Identify which cell holds the provided text, then report its [x, y] central coordinate. 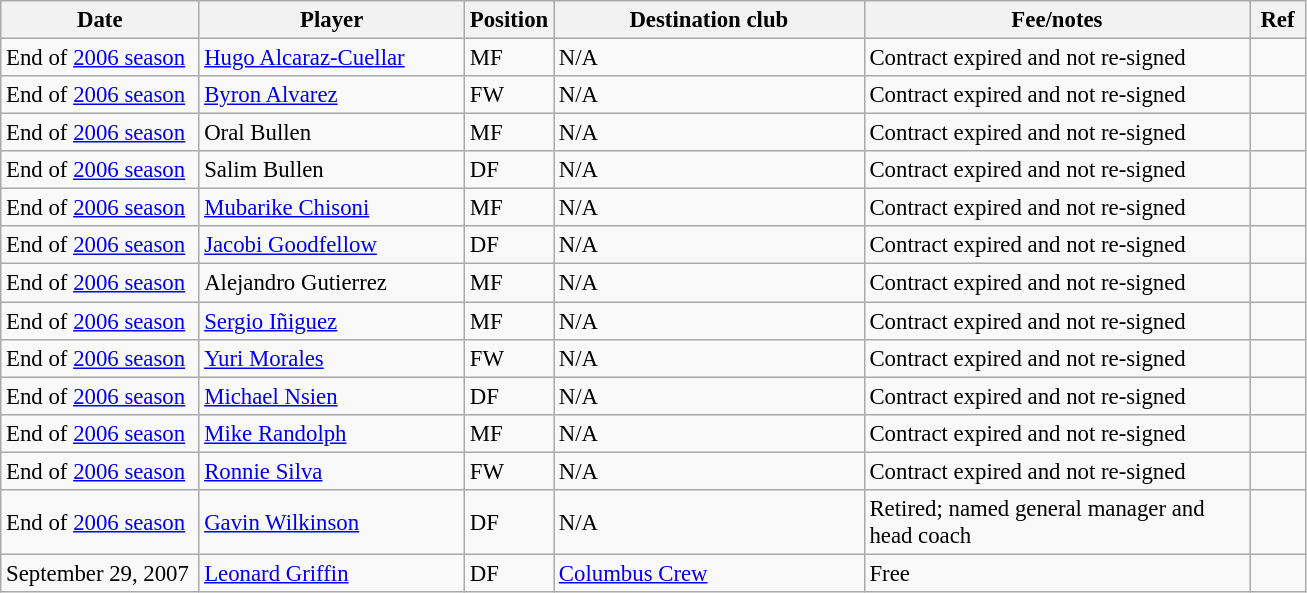
Salim Bullen [332, 170]
Columbus Crew [710, 573]
Ronnie Silva [332, 471]
Jacobi Goodfellow [332, 245]
Alejandro Gutierrez [332, 283]
Date [100, 20]
Oral Bullen [332, 133]
Michael Nsien [332, 396]
Player [332, 20]
Leonard Griffin [332, 573]
Gavin Wilkinson [332, 522]
Position [508, 20]
Sergio Iñiguez [332, 321]
Byron Alvarez [332, 95]
Fee/notes [1057, 20]
Yuri Morales [332, 358]
September 29, 2007 [100, 573]
Mubarike Chisoni [332, 208]
Free [1057, 573]
Retired; named general manager and head coach [1057, 522]
Ref [1278, 20]
Hugo Alcaraz-Cuellar [332, 58]
Destination club [710, 20]
Mike Randolph [332, 433]
